Detect which cell encompasses the target text, then output its (X, Y) center coordinate. 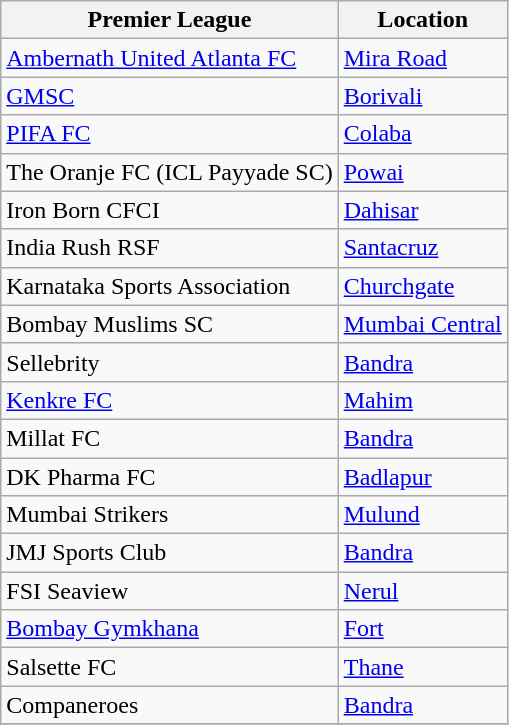
Karnataka Sports Association (170, 286)
JMJ Sports Club (170, 553)
Iron Born CFCI (170, 210)
Colaba (422, 134)
GMSC (170, 96)
Sellebrity (170, 362)
Nerul (422, 591)
DK Pharma FC (170, 477)
The Oranje FC (ICL Payyade SC) (170, 172)
FSI Seaview (170, 591)
Churchgate (422, 286)
Salsette FC (170, 667)
Mumbai Central (422, 324)
Santacruz (422, 248)
Companeroes (170, 705)
Bombay Muslims SC (170, 324)
Mira Road (422, 58)
Mahim (422, 400)
Thane (422, 667)
India Rush RSF (170, 248)
Ambernath United Atlanta FC (170, 58)
PIFA FC (170, 134)
Borivali (422, 96)
Bombay Gymkhana (170, 629)
Fort (422, 629)
Badlapur (422, 477)
Mumbai Strikers (170, 515)
Premier League (170, 20)
Powai (422, 172)
Millat FC (170, 438)
Kenkre FC (170, 400)
Dahisar (422, 210)
Mulund (422, 515)
Location (422, 20)
